Return (X, Y) of the center of cell containing provided text 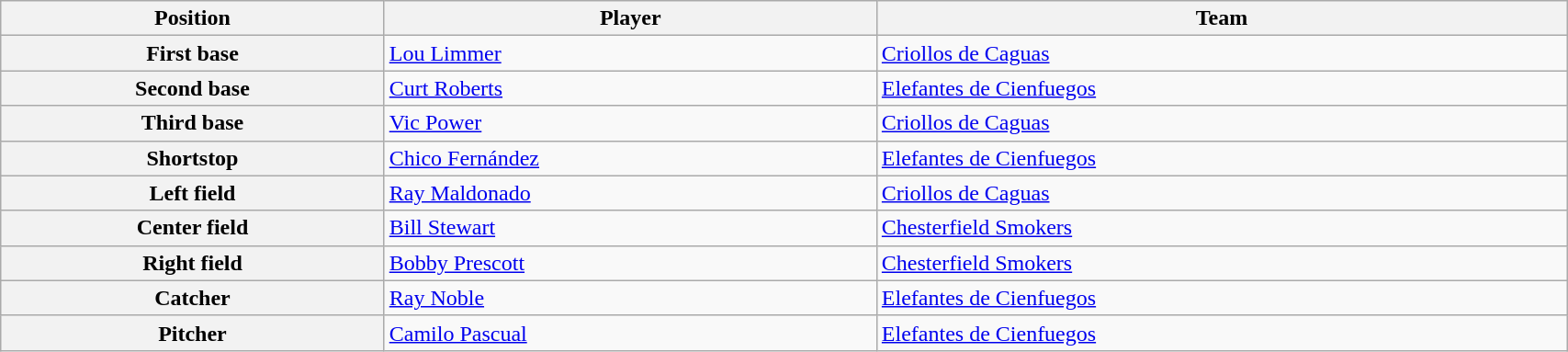
Center field (193, 228)
Vic Power (630, 123)
Team (1222, 18)
Ray Noble (630, 298)
Shortstop (193, 158)
Third base (193, 123)
Right field (193, 263)
Bobby Prescott (630, 263)
Catcher (193, 298)
Lou Limmer (630, 53)
Curt Roberts (630, 88)
Pitcher (193, 333)
First base (193, 53)
Second base (193, 88)
Camilo Pascual (630, 333)
Chico Fernández (630, 158)
Position (193, 18)
Left field (193, 193)
Ray Maldonado (630, 193)
Player (630, 18)
Bill Stewart (630, 228)
